Return [x, y] of the center of cell containing provided text 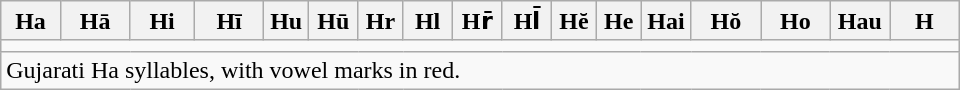
Hi [162, 21]
Hī [228, 21]
Hr [380, 21]
Hl̄ [527, 21]
Hā [94, 21]
H [925, 21]
Hū [333, 21]
Hu [286, 21]
Hr̄ [477, 21]
Hl [428, 21]
Hĕ [574, 21]
Ha [31, 21]
He [618, 21]
Hau [860, 21]
Hŏ [726, 21]
Ho [796, 21]
Gujarati Ha syllables, with vowel marks in red. [480, 70]
Hai [666, 21]
